Output the (X, Y) coordinate of the center of the cell containing the given text.  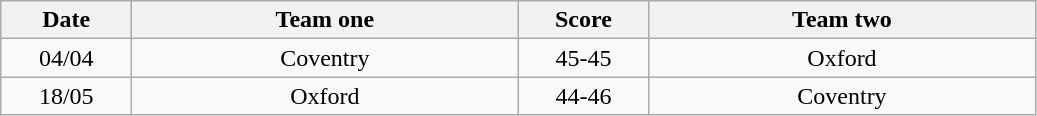
Team two (842, 20)
Team one (325, 20)
18/05 (66, 96)
44-46 (584, 96)
Date (66, 20)
04/04 (66, 58)
Score (584, 20)
45-45 (584, 58)
